Identify which cell holds the provided text, then report its (x, y) central coordinate. 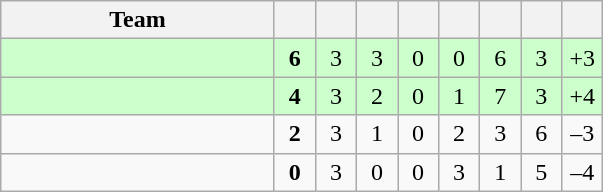
–4 (582, 172)
+4 (582, 96)
4 (294, 96)
–3 (582, 134)
+3 (582, 58)
Team (138, 20)
5 (542, 172)
7 (500, 96)
